Provide the [X, Y] coordinate of the cell's center where the given text is located.  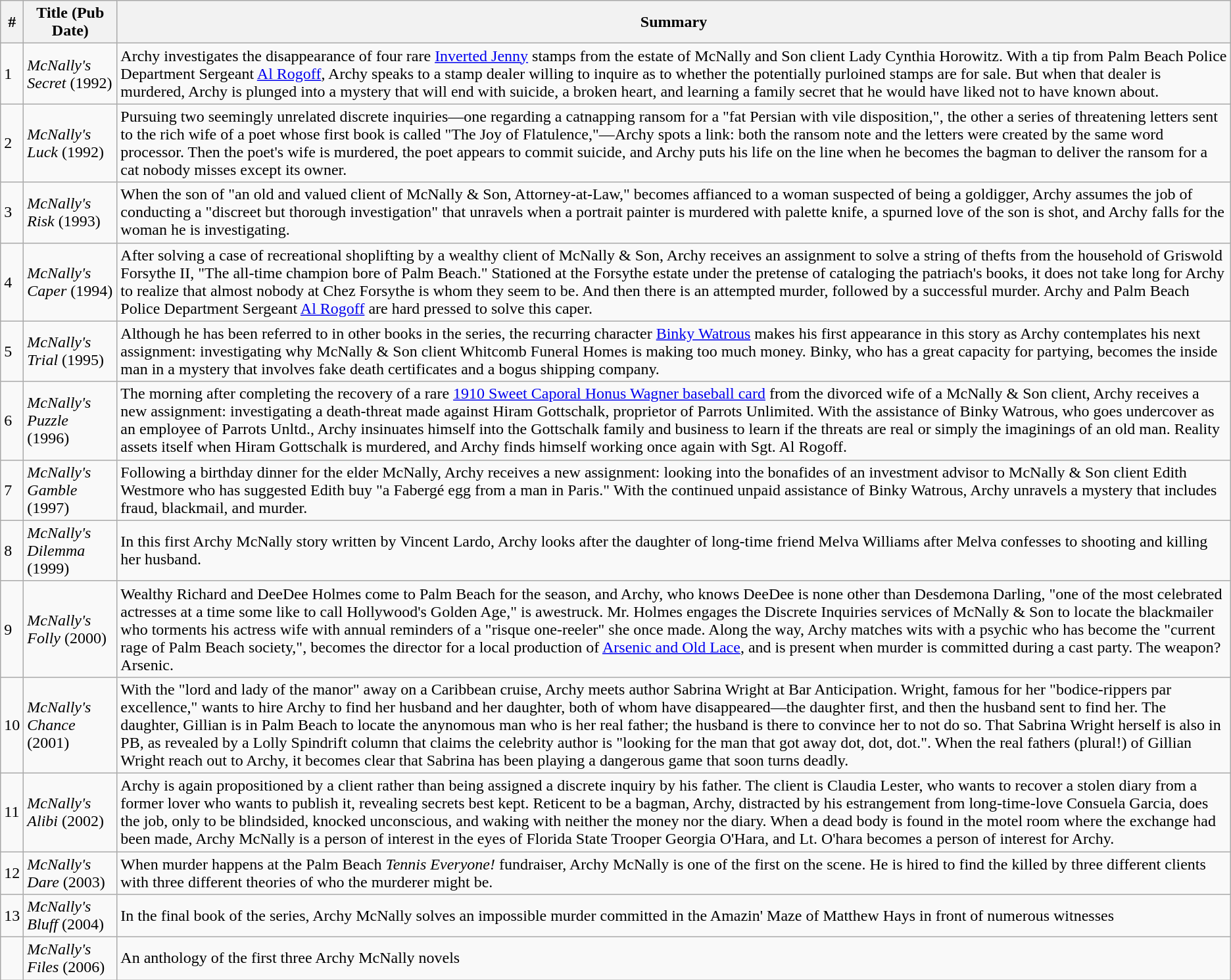
Title (Pub Date) [70, 22]
McNally's Trial (1995) [70, 351]
McNally's Bluff (2004) [70, 916]
McNally's Files (2006) [70, 959]
McNally's Alibi (2002) [70, 812]
2 [12, 143]
9 [12, 629]
1 [12, 74]
12 [12, 872]
McNally's Dilemma (1999) [70, 551]
11 [12, 812]
McNally's Risk (1993) [70, 212]
7 [12, 490]
McNally's Puzzle (1996) [70, 421]
McNally's Gamble (1997) [70, 490]
13 [12, 916]
McNally's Luck (1992) [70, 143]
8 [12, 551]
Summary [673, 22]
McNally's Folly (2000) [70, 629]
McNally's Caper (1994) [70, 282]
3 [12, 212]
4 [12, 282]
5 [12, 351]
McNally's Secret (1992) [70, 74]
6 [12, 421]
An anthology of the first three Archy McNally novels [673, 959]
10 [12, 725]
McNally's Chance (2001) [70, 725]
McNally's Dare (2003) [70, 872]
# [12, 22]
